Search for the cell housing the specified text and yield its (X, Y) center coordinate. 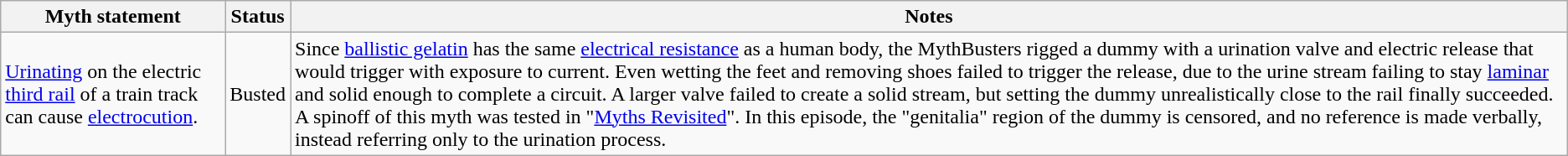
Myth statement (113, 17)
Urinating on the electric third rail of a train track can cause electrocution. (113, 94)
Busted (258, 94)
Notes (928, 17)
Status (258, 17)
